Search for the cell housing the specified text and yield its [X, Y] center coordinate. 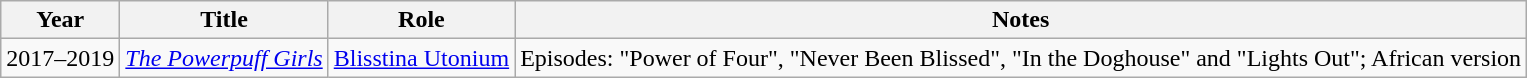
The Powerpuff Girls [224, 58]
Title [224, 20]
Episodes: "Power of Four", "Never Been Blissed", "In the Doghouse" and "Lights Out"; African version [1021, 58]
Blisstina Utonium [421, 58]
Notes [1021, 20]
2017–2019 [60, 58]
Role [421, 20]
Year [60, 20]
